Search for the cell housing the specified text and yield its [X, Y] center coordinate. 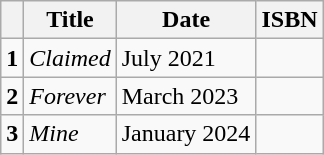
ISBN [290, 20]
2 [12, 96]
3 [12, 134]
Forever [70, 96]
Title [70, 20]
January 2024 [186, 134]
March 2023 [186, 96]
Claimed [70, 58]
July 2021 [186, 58]
1 [12, 58]
Mine [70, 134]
Date [186, 20]
